Extract the [X, Y] coordinate from the center of the cell holding the provided text.  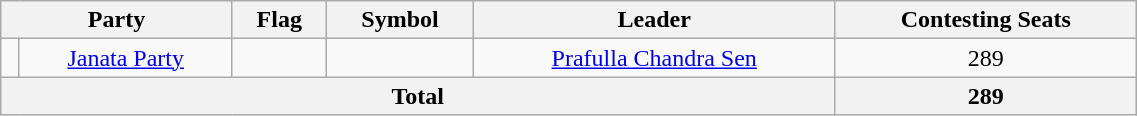
Party [116, 20]
Total [418, 96]
Flag [279, 20]
Janata Party [126, 58]
Symbol [400, 20]
Leader [654, 20]
Contesting Seats [986, 20]
Prafulla Chandra Sen [654, 58]
